Return [X, Y] of the center of cell containing provided text 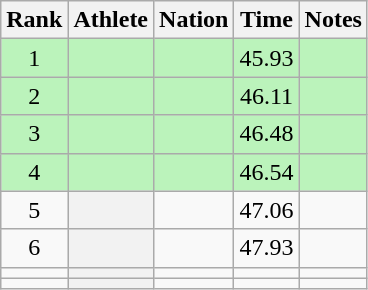
45.93 [266, 58]
47.06 [266, 210]
46.48 [266, 134]
6 [34, 248]
5 [34, 210]
3 [34, 134]
1 [34, 58]
2 [34, 96]
4 [34, 172]
47.93 [266, 248]
Athlete [111, 20]
46.54 [266, 172]
Rank [34, 20]
Nation [194, 20]
Time [266, 20]
46.11 [266, 96]
Notes [333, 20]
